Search for the cell housing the specified text and yield its (X, Y) center coordinate. 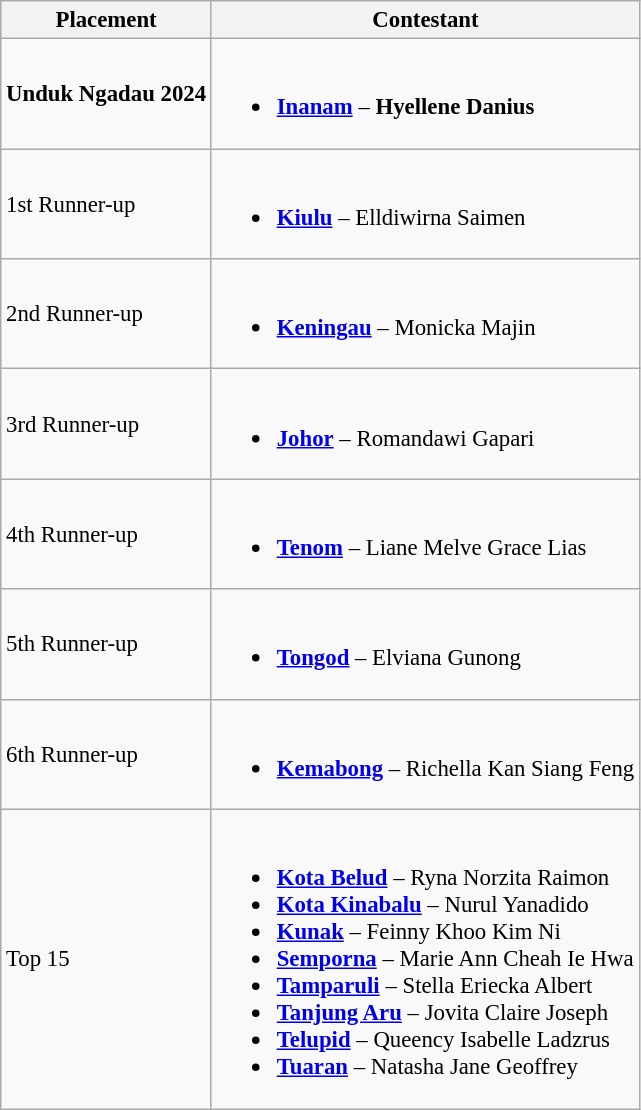
Contestant (425, 20)
Unduk Ngadau 2024 (106, 94)
Johor – Romandawi Gapari (425, 424)
4th Runner-up (106, 534)
3rd Runner-up (106, 424)
Tongod – Elviana Gunong (425, 644)
5th Runner-up (106, 644)
Placement (106, 20)
1st Runner-up (106, 204)
Tenom – Liane Melve Grace Lias (425, 534)
2nd Runner-up (106, 314)
Kemabong – Richella Kan Siang Feng (425, 754)
Inanam – Hyellene Danius (425, 94)
Top 15 (106, 960)
Kiulu – Elldiwirna Saimen (425, 204)
Keningau – Monicka Majin (425, 314)
6th Runner-up (106, 754)
